Identify which cell holds the provided text, then report its (X, Y) central coordinate. 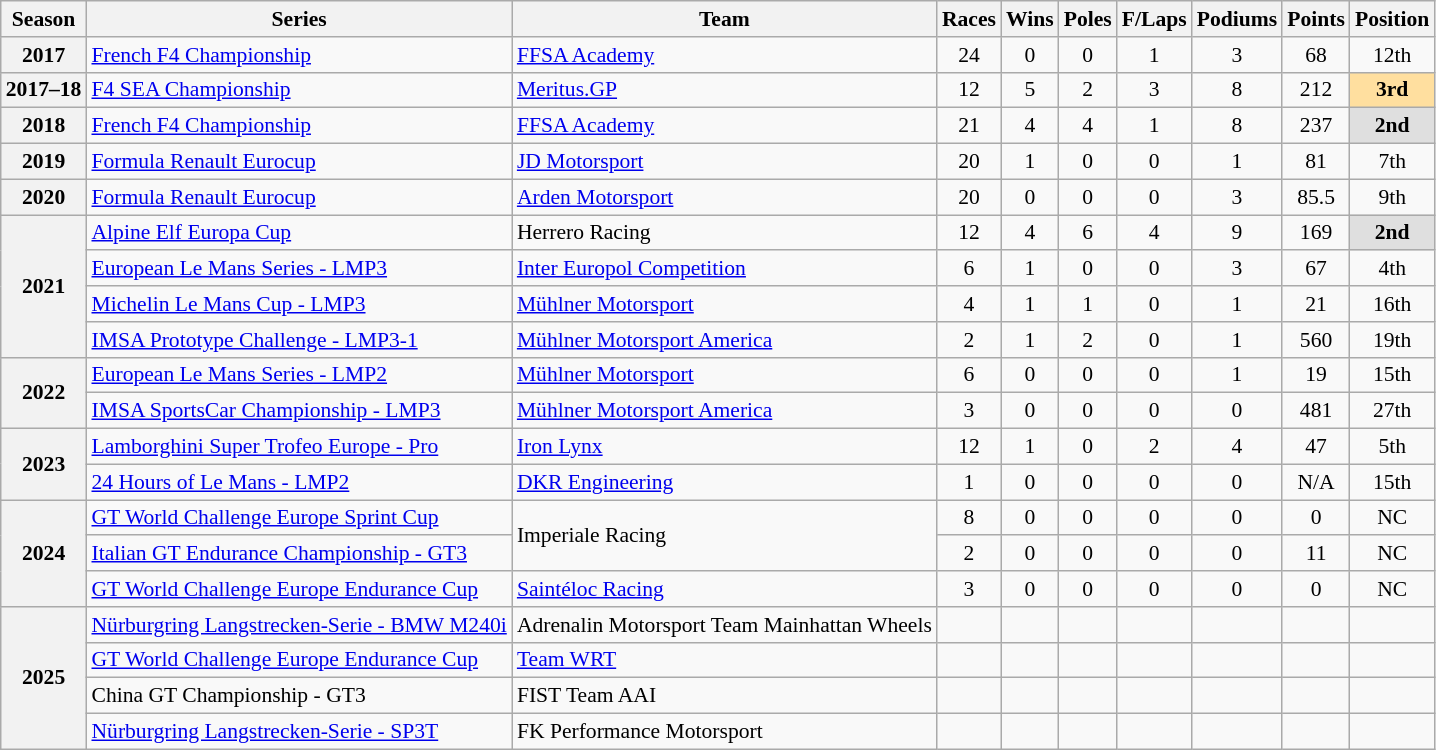
24 Hours of Le Mans - LMP2 (298, 482)
Nürburgring Langstrecken-Serie - SP3T (298, 732)
China GT Championship - GT3 (298, 696)
7th (1392, 162)
F4 SEA Championship (298, 90)
68 (1316, 55)
81 (1316, 162)
JD Motorsport (724, 162)
481 (1316, 411)
2017 (44, 55)
European Le Mans Series - LMP2 (298, 375)
12th (1392, 55)
Series (298, 19)
European Le Mans Series - LMP3 (298, 269)
Season (44, 19)
9 (1238, 233)
47 (1316, 447)
Team (724, 19)
11 (1316, 554)
Iron Lynx (724, 447)
Saintéloc Racing (724, 589)
Poles (1088, 19)
N/A (1316, 482)
2023 (44, 464)
Points (1316, 19)
2017–18 (44, 90)
27th (1392, 411)
2021 (44, 286)
560 (1316, 340)
19 (1316, 375)
Meritus.GP (724, 90)
Wins (1030, 19)
Lamborghini Super Trofeo Europe - Pro (298, 447)
Arden Motorsport (724, 197)
IMSA SportsCar Championship - LMP3 (298, 411)
67 (1316, 269)
212 (1316, 90)
24 (969, 55)
Inter Europol Competition (724, 269)
4th (1392, 269)
IMSA Prototype Challenge - LMP3-1 (298, 340)
19th (1392, 340)
Herrero Racing (724, 233)
3rd (1392, 90)
5 (1030, 90)
GT World Challenge Europe Sprint Cup (298, 518)
2024 (44, 554)
2025 (44, 678)
Nürburgring Langstrecken-Serie - BMW M240i (298, 625)
Podiums (1238, 19)
Adrenalin Motorsport Team Mainhattan Wheels (724, 625)
9th (1392, 197)
Position (1392, 19)
Italian GT Endurance Championship - GT3 (298, 554)
Alpine Elf Europa Cup (298, 233)
85.5 (1316, 197)
Michelin Le Mans Cup - LMP3 (298, 304)
2018 (44, 126)
2022 (44, 392)
237 (1316, 126)
Races (969, 19)
2020 (44, 197)
Team WRT (724, 660)
F/Laps (1154, 19)
169 (1316, 233)
DKR Engineering (724, 482)
FIST Team AAI (724, 696)
Imperiale Racing (724, 536)
2019 (44, 162)
16th (1392, 304)
FK Performance Motorsport (724, 732)
5th (1392, 447)
